Return the [x, y] coordinate for the center point of the cell that contains the specified text.  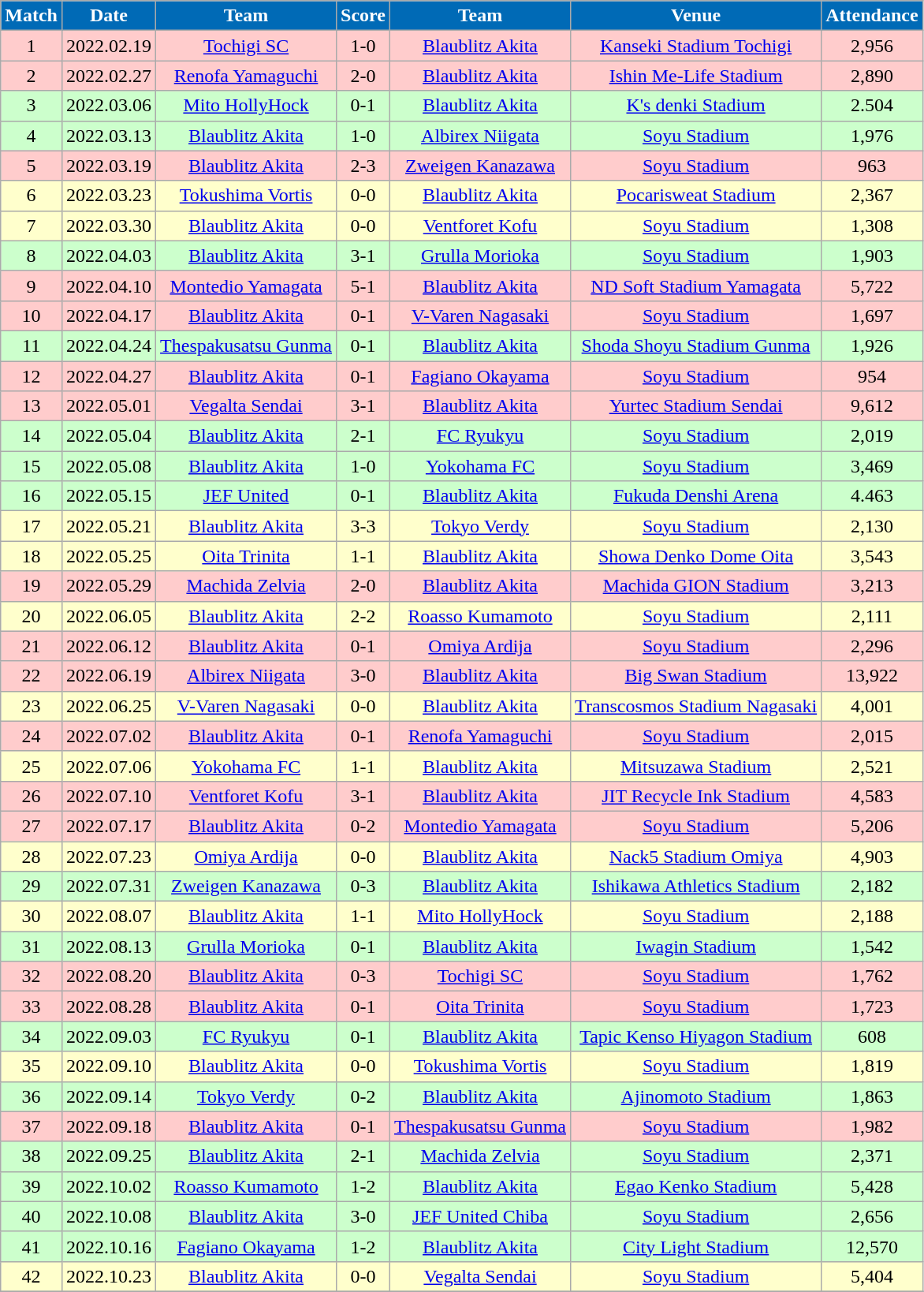
9 [32, 286]
2,182 [872, 887]
2022.08.20 [109, 976]
23 [32, 706]
2,367 [872, 196]
2-2 [363, 616]
2022.07.17 [109, 826]
Ishikawa Athletics Stadium [696, 887]
18 [32, 556]
2022.04.17 [109, 316]
41 [32, 1246]
1,819 [872, 1066]
Match [32, 16]
2022.03.13 [109, 136]
2022.07.31 [109, 887]
1,762 [872, 976]
Date [109, 16]
5,206 [872, 826]
40 [32, 1216]
39 [32, 1186]
15 [32, 466]
1,926 [872, 345]
2022.07.10 [109, 796]
2022.09.14 [109, 1096]
25 [32, 766]
4,583 [872, 796]
4,903 [872, 856]
2022.10.16 [109, 1246]
Yurtec Stadium Sendai [696, 406]
2,521 [872, 766]
13,922 [872, 676]
20 [32, 616]
2-3 [363, 166]
14 [32, 436]
1,697 [872, 316]
1,976 [872, 136]
2022.08.07 [109, 917]
27 [32, 826]
2022.06.25 [109, 706]
2022.03.30 [109, 226]
5,722 [872, 286]
5-1 [363, 286]
22 [32, 676]
1,542 [872, 947]
2022.06.12 [109, 646]
2022.07.23 [109, 856]
2,956 [872, 46]
JEF United Chiba [481, 1216]
28 [32, 856]
2022.05.21 [109, 526]
26 [32, 796]
City Light Stadium [696, 1246]
2022.08.13 [109, 947]
9,612 [872, 406]
3 [32, 106]
7 [32, 226]
4 [32, 136]
1,863 [872, 1096]
2022.10.23 [109, 1276]
2,188 [872, 917]
2022.05.29 [109, 586]
2022.04.10 [109, 286]
10 [32, 316]
2,019 [872, 436]
3,213 [872, 586]
5,404 [872, 1276]
3,543 [872, 556]
2022.03.19 [109, 166]
17 [32, 526]
Egao Kenko Stadium [696, 1186]
2022.05.15 [109, 496]
Shoda Shoyu Stadium Gunma [696, 345]
Nack5 Stadium Omiya [696, 856]
K's denki Stadium [696, 106]
13 [32, 406]
19 [32, 586]
2,296 [872, 646]
Showa Denko Dome Oita [696, 556]
11 [32, 345]
5,428 [872, 1186]
6 [32, 196]
Ajinomoto Stadium [696, 1096]
33 [32, 1006]
Ishin Me-Life Stadium [696, 76]
8 [32, 256]
4,001 [872, 706]
2022.07.06 [109, 766]
JEF United [246, 496]
29 [32, 887]
2022.06.19 [109, 676]
2022.09.25 [109, 1156]
2022.04.27 [109, 376]
1,982 [872, 1126]
38 [32, 1156]
Venue [696, 16]
2022.09.10 [109, 1066]
4.463 [872, 496]
Score [363, 16]
Pocarisweat Stadium [696, 196]
24 [32, 736]
Big Swan Stadium [696, 676]
1,723 [872, 1006]
2022.10.08 [109, 1216]
3,469 [872, 466]
2,371 [872, 1156]
1,308 [872, 226]
2022.05.25 [109, 556]
2022.06.05 [109, 616]
963 [872, 166]
16 [32, 496]
30 [32, 917]
2022.08.28 [109, 1006]
2,130 [872, 526]
2,890 [872, 76]
608 [872, 1036]
2022.04.24 [109, 345]
2022.05.08 [109, 466]
36 [32, 1096]
1,903 [872, 256]
2022.02.27 [109, 76]
37 [32, 1126]
Transcosmos Stadium Nagasaki [696, 706]
2022.03.06 [109, 106]
2022.05.04 [109, 436]
2022.09.18 [109, 1126]
2022.09.03 [109, 1036]
Machida GION Stadium [696, 586]
2.504 [872, 106]
12 [32, 376]
21 [32, 646]
32 [32, 976]
954 [872, 376]
2022.02.19 [109, 46]
2022.07.02 [109, 736]
2,015 [872, 736]
5 [32, 166]
2,656 [872, 1216]
1 [32, 46]
42 [32, 1276]
3-3 [363, 526]
35 [32, 1066]
Tapic Kenso Hiyagon Stadium [696, 1036]
12,570 [872, 1246]
2 [32, 76]
ND Soft Stadium Yamagata [696, 286]
2,111 [872, 616]
34 [32, 1036]
2022.10.02 [109, 1186]
2022.05.01 [109, 406]
2022.04.03 [109, 256]
2022.03.23 [109, 196]
Mitsuzawa Stadium [696, 766]
Attendance [872, 16]
Fukuda Denshi Arena [696, 496]
Kanseki Stadium Tochigi [696, 46]
JIT Recycle Ink Stadium [696, 796]
31 [32, 947]
Iwagin Stadium [696, 947]
